Return (x, y) of the center of cell containing provided text 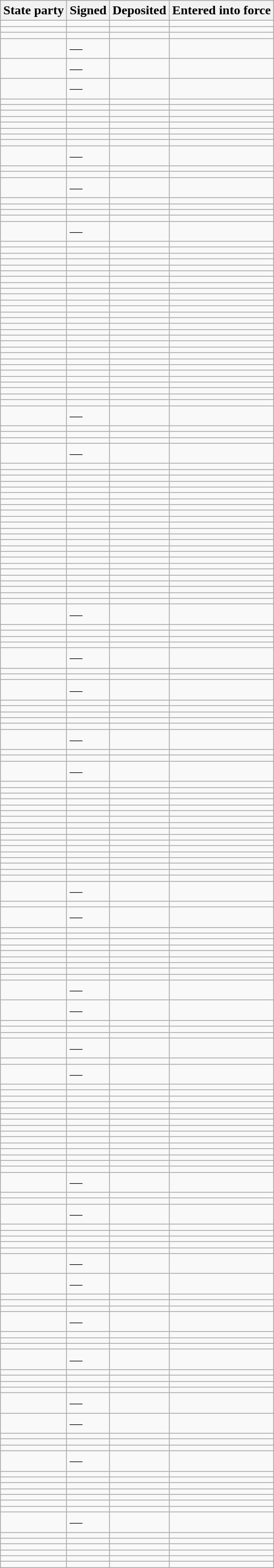
Deposited (139, 11)
Entered into force (222, 11)
State party (34, 11)
Signed (88, 11)
